Extract the [X, Y] coordinate from the center of the cell holding the provided text.  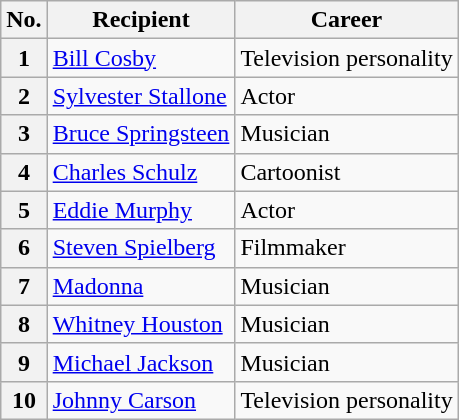
Madonna [141, 286]
5 [24, 210]
Bill Cosby [141, 58]
3 [24, 134]
No. [24, 20]
4 [24, 172]
Johnny Carson [141, 400]
Career [346, 20]
7 [24, 286]
Sylvester Stallone [141, 96]
Filmmaker [346, 248]
Cartoonist [346, 172]
6 [24, 248]
Whitney Houston [141, 324]
Michael Jackson [141, 362]
Eddie Murphy [141, 210]
2 [24, 96]
10 [24, 400]
Charles Schulz [141, 172]
1 [24, 58]
Bruce Springsteen [141, 134]
9 [24, 362]
Recipient [141, 20]
8 [24, 324]
Steven Spielberg [141, 248]
